Pinpoint the cell where the given text exists, returning its [x, y] midpoint coordinate. 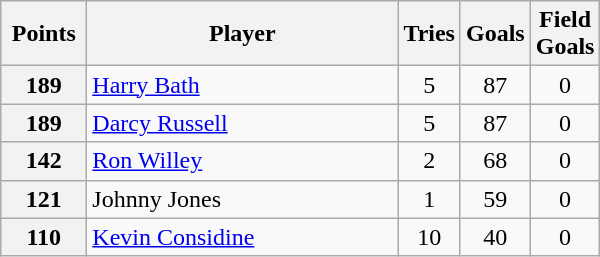
Tries [430, 34]
40 [495, 237]
Darcy Russell [242, 123]
121 [44, 199]
2 [430, 161]
1 [430, 199]
142 [44, 161]
Harry Bath [242, 85]
10 [430, 237]
68 [495, 161]
Field Goals [565, 34]
Ron Willey [242, 161]
Player [242, 34]
Goals [495, 34]
Kevin Considine [242, 237]
Points [44, 34]
59 [495, 199]
110 [44, 237]
Johnny Jones [242, 199]
